Determine the [x, y] coordinate at the center of the cell enclosing the given text.  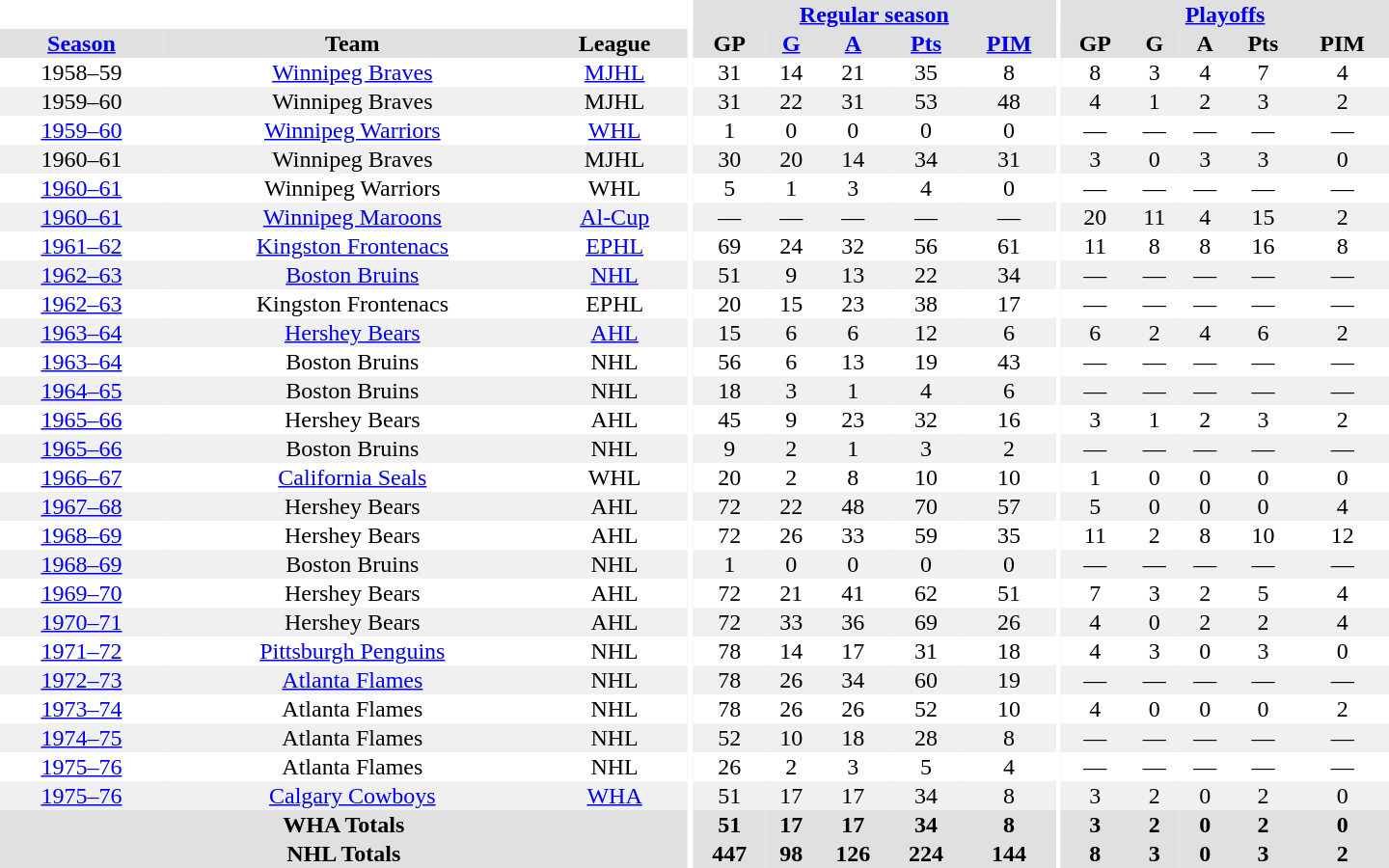
43 [1009, 362]
WHA [615, 796]
1974–75 [81, 738]
57 [1009, 506]
62 [926, 593]
1958–59 [81, 72]
California Seals [353, 477]
61 [1009, 246]
28 [926, 738]
League [615, 43]
Regular season [874, 14]
1969–70 [81, 593]
447 [729, 854]
60 [926, 680]
Winnipeg Maroons [353, 217]
1964–65 [81, 391]
59 [926, 535]
WHA Totals [343, 825]
1967–68 [81, 506]
1971–72 [81, 651]
53 [926, 101]
1961–62 [81, 246]
1972–73 [81, 680]
Pittsburgh Penguins [353, 651]
38 [926, 304]
1970–71 [81, 622]
NHL Totals [343, 854]
45 [729, 420]
Team [353, 43]
70 [926, 506]
Playoffs [1225, 14]
Season [81, 43]
1966–67 [81, 477]
144 [1009, 854]
Al-Cup [615, 217]
30 [729, 159]
126 [853, 854]
98 [791, 854]
24 [791, 246]
41 [853, 593]
1973–74 [81, 709]
224 [926, 854]
Calgary Cowboys [353, 796]
36 [853, 622]
